Determine the [X, Y] coordinate at the center of the cell enclosing the given text.  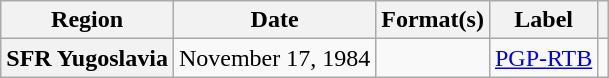
Format(s) [433, 20]
Label [543, 20]
Date [274, 20]
PGP-RTB [543, 58]
SFR Yugoslavia [88, 58]
Region [88, 20]
November 17, 1984 [274, 58]
